Search for the cell housing the specified text and yield its (x, y) center coordinate. 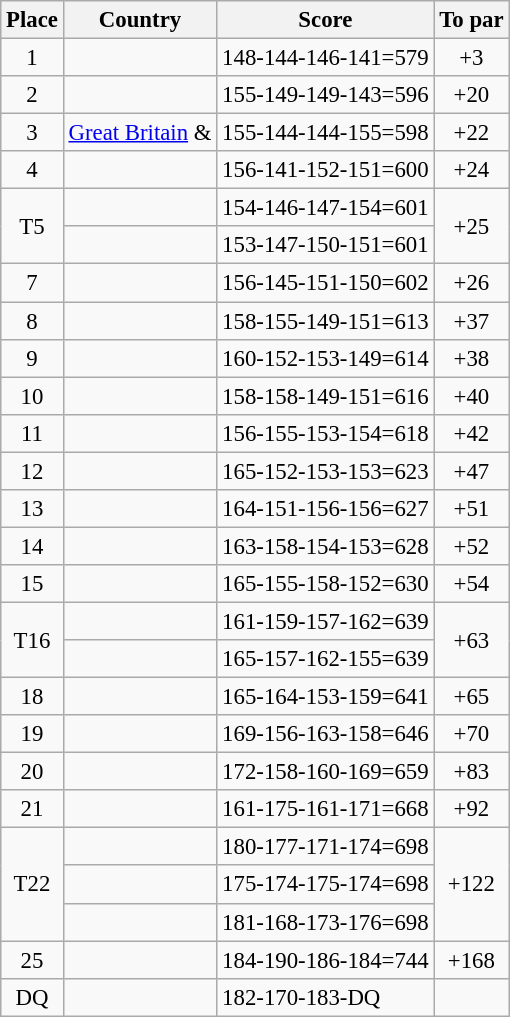
T16 (32, 640)
+38 (472, 358)
+83 (472, 772)
2 (32, 95)
155-144-144-155=598 (326, 133)
4 (32, 170)
1 (32, 58)
165-152-153-153=623 (326, 471)
11 (32, 433)
158-158-149-151=616 (326, 396)
+24 (472, 170)
15 (32, 584)
T5 (32, 226)
158-155-149-151=613 (326, 321)
+65 (472, 697)
165-155-158-152=630 (326, 584)
161-159-157-162=639 (326, 621)
182-170-183-DQ (326, 997)
165-157-162-155=639 (326, 659)
169-156-163-158=646 (326, 734)
Country (140, 20)
+22 (472, 133)
T22 (32, 884)
+168 (472, 960)
155-149-149-143=596 (326, 95)
175-174-175-174=698 (326, 885)
180-177-171-174=698 (326, 847)
+3 (472, 58)
+70 (472, 734)
13 (32, 509)
Score (326, 20)
To par (472, 20)
+47 (472, 471)
154-146-147-154=601 (326, 208)
Great Britain & (140, 133)
10 (32, 396)
19 (32, 734)
161-175-161-171=668 (326, 809)
7 (32, 283)
153-147-150-151=601 (326, 245)
20 (32, 772)
+54 (472, 584)
+42 (472, 433)
+20 (472, 95)
+25 (472, 226)
+52 (472, 546)
9 (32, 358)
14 (32, 546)
156-141-152-151=600 (326, 170)
172-158-160-169=659 (326, 772)
12 (32, 471)
165-164-153-159=641 (326, 697)
+51 (472, 509)
+26 (472, 283)
Place (32, 20)
DQ (32, 997)
8 (32, 321)
18 (32, 697)
+37 (472, 321)
+122 (472, 884)
163-158-154-153=628 (326, 546)
184-190-186-184=744 (326, 960)
25 (32, 960)
3 (32, 133)
160-152-153-149=614 (326, 358)
21 (32, 809)
+63 (472, 640)
164-151-156-156=627 (326, 509)
181-168-173-176=698 (326, 922)
156-145-151-150=602 (326, 283)
+92 (472, 809)
156-155-153-154=618 (326, 433)
148-144-146-141=579 (326, 58)
+40 (472, 396)
